Pinpoint the cell where the given text exists, returning its [x, y] midpoint coordinate. 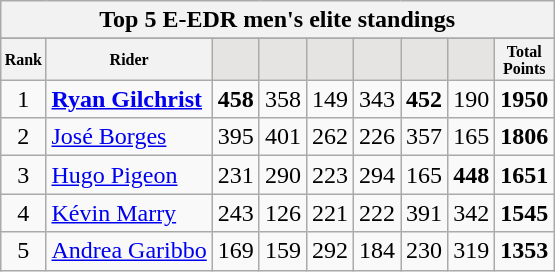
395 [236, 137]
230 [424, 251]
169 [236, 251]
TotalPoints [524, 60]
1651 [524, 175]
149 [330, 99]
391 [424, 213]
294 [376, 175]
319 [472, 251]
Andrea Garibbo [129, 251]
126 [282, 213]
Top 5 E-EDR men's elite standings [278, 20]
243 [236, 213]
1353 [524, 251]
1950 [524, 99]
1 [24, 99]
3 [24, 175]
Hugo Pigeon [129, 175]
159 [282, 251]
452 [424, 99]
José Borges [129, 137]
1545 [524, 213]
231 [236, 175]
292 [330, 251]
290 [282, 175]
343 [376, 99]
448 [472, 175]
223 [330, 175]
222 [376, 213]
458 [236, 99]
4 [24, 213]
262 [330, 137]
221 [330, 213]
184 [376, 251]
Ryan Gilchrist [129, 99]
226 [376, 137]
2 [24, 137]
342 [472, 213]
1806 [524, 137]
401 [282, 137]
Kévin Marry [129, 213]
190 [472, 99]
Rider [129, 60]
5 [24, 251]
358 [282, 99]
357 [424, 137]
Rank [24, 60]
